Detect which cell encompasses the target text, then output its (x, y) center coordinate. 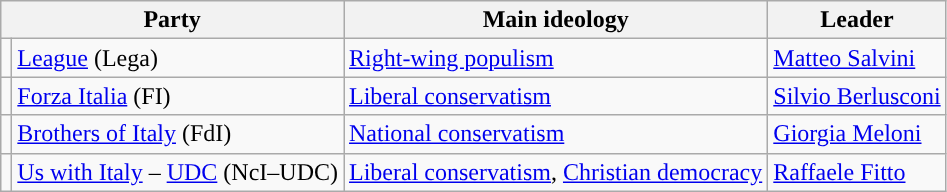
Party (172, 20)
League (Lega) (178, 58)
Brothers of Italy (FdI) (178, 134)
Forza Italia (FI) (178, 96)
Us with Italy – UDC (NcI–UDC) (178, 172)
Giorgia Meloni (857, 134)
Raffaele Fitto (857, 172)
Right-wing populism (556, 58)
National conservatism (556, 134)
Main ideology (556, 20)
Leader (857, 20)
Liberal conservatism, Christian democracy (556, 172)
Matteo Salvini (857, 58)
Liberal conservatism (556, 96)
Silvio Berlusconi (857, 96)
